Return the (X, Y) coordinate for the center point of the cell that contains the specified text.  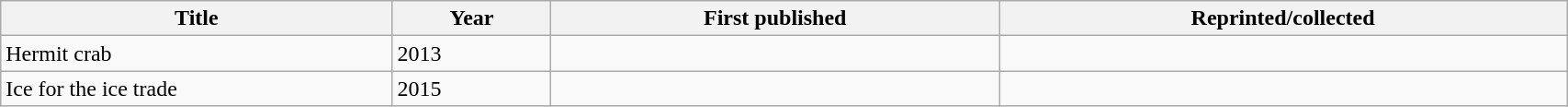
Title (197, 18)
Hermit crab (197, 53)
Year (472, 18)
2015 (472, 89)
First published (775, 18)
Ice for the ice trade (197, 89)
2013 (472, 53)
Reprinted/collected (1283, 18)
